Return the [x, y] coordinate for the center point of the cell that contains the specified text.  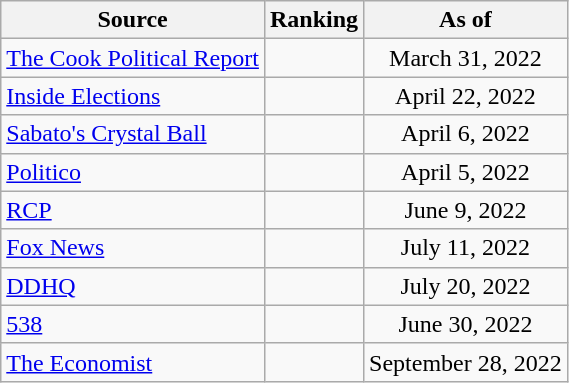
538 [133, 324]
March 31, 2022 [466, 58]
April 5, 2022 [466, 172]
April 22, 2022 [466, 96]
DDHQ [133, 286]
RCP [133, 210]
Inside Elections [133, 96]
The Cook Political Report [133, 58]
Sabato's Crystal Ball [133, 134]
June 9, 2022 [466, 210]
The Economist [133, 362]
Ranking [314, 20]
Source [133, 20]
As of [466, 20]
July 11, 2022 [466, 248]
July 20, 2022 [466, 286]
June 30, 2022 [466, 324]
Politico [133, 172]
Fox News [133, 248]
September 28, 2022 [466, 362]
April 6, 2022 [466, 134]
